Pinpoint the cell where the given text exists, returning its [X, Y] midpoint coordinate. 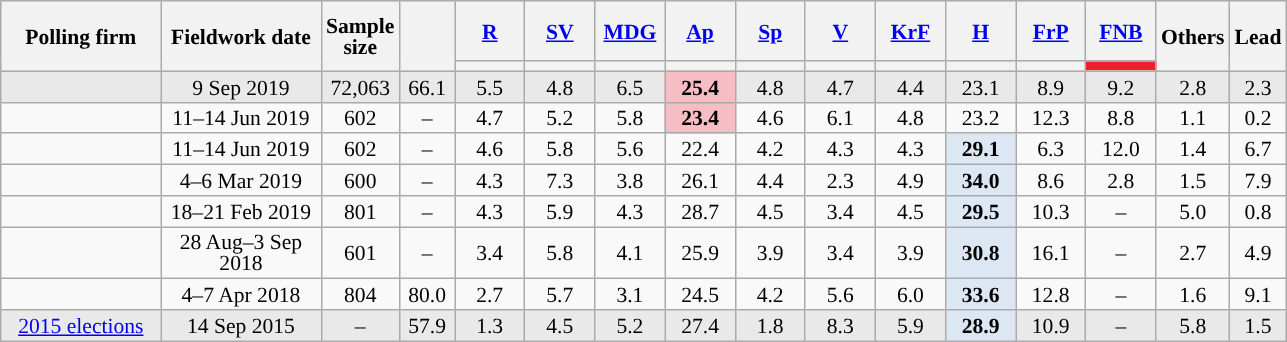
H [980, 31]
7.3 [560, 180]
27.4 [700, 326]
5.7 [560, 294]
23.2 [980, 118]
66.1 [426, 86]
8.3 [840, 326]
7.9 [1258, 180]
6.1 [840, 118]
80.0 [426, 294]
MDG [630, 31]
26.1 [700, 180]
V [840, 31]
801 [360, 212]
8.6 [1051, 180]
12.0 [1121, 150]
1.6 [1193, 294]
4–6 Mar 2019 [241, 180]
600 [360, 180]
23.1 [980, 86]
33.6 [980, 294]
Fieldwork date [241, 36]
72,063 [360, 86]
6.5 [630, 86]
KrF [910, 31]
SV [560, 31]
0.2 [1258, 118]
601 [360, 253]
14 Sep 2015 [241, 326]
29.1 [980, 150]
28.7 [700, 212]
Samplesize [360, 36]
4.1 [630, 253]
9.1 [1258, 294]
12.8 [1051, 294]
22.4 [700, 150]
1.4 [1193, 150]
5.5 [490, 86]
Others [1193, 36]
28.9 [980, 326]
28 Aug–3 Sep 2018 [241, 253]
9 Sep 2019 [241, 86]
6.7 [1258, 150]
8.8 [1121, 118]
10.9 [1051, 326]
2015 elections [81, 326]
10.3 [1051, 212]
Lead [1258, 36]
0.8 [1258, 212]
1.8 [770, 326]
12.3 [1051, 118]
24.5 [700, 294]
R [490, 31]
FrP [1051, 31]
4–7 Apr 2018 [241, 294]
6.0 [910, 294]
3.8 [630, 180]
1.3 [490, 326]
FNB [1121, 31]
57.9 [426, 326]
16.1 [1051, 253]
23.4 [700, 118]
34.0 [980, 180]
Sp [770, 31]
Polling firm [81, 36]
18–21 Feb 2019 [241, 212]
9.2 [1121, 86]
1.1 [1193, 118]
8.9 [1051, 86]
30.8 [980, 253]
804 [360, 294]
25.9 [700, 253]
6.3 [1051, 150]
3.1 [630, 294]
25.4 [700, 86]
29.5 [980, 212]
5.0 [1193, 212]
Ap [700, 31]
